Return the [X, Y] coordinate for the center point of the cell that contains the specified text.  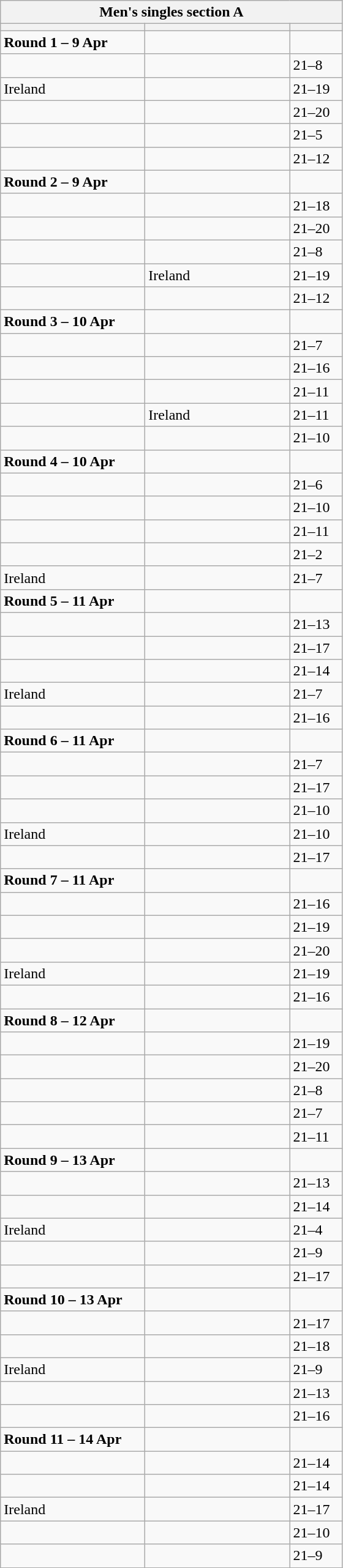
Round 3 – 10 Apr [73, 322]
Round 7 – 11 Apr [73, 880]
Round 11 – 14 Apr [73, 1440]
21–6 [316, 485]
21–4 [316, 1230]
Round 10 – 13 Apr [73, 1299]
Men's singles section A [171, 12]
Round 9 – 13 Apr [73, 1160]
Round 4 – 10 Apr [73, 461]
Round 6 – 11 Apr [73, 741]
Round 1 – 9 Apr [73, 42]
Round 5 – 11 Apr [73, 601]
21–2 [316, 554]
Round 2 – 9 Apr [73, 182]
Round 8 – 12 Apr [73, 1020]
21–5 [316, 135]
